Pinpoint the cell where the given text exists, returning its [X, Y] midpoint coordinate. 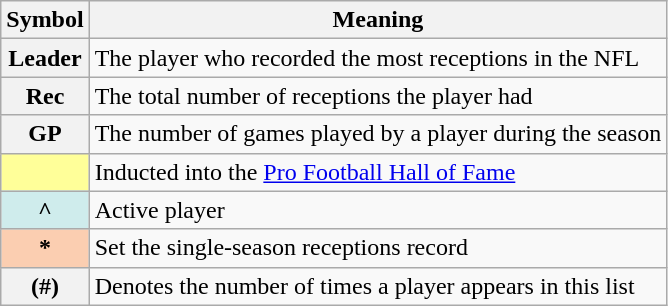
The total number of receptions the player had [378, 96]
^ [45, 210]
The player who recorded the most receptions in the NFL [378, 58]
(#) [45, 286]
Active player [378, 210]
Meaning [378, 20]
The number of games played by a player during the season [378, 134]
GP [45, 134]
Rec [45, 96]
Denotes the number of times a player appears in this list [378, 286]
Symbol [45, 20]
* [45, 248]
Leader [45, 58]
Inducted into the Pro Football Hall of Fame [378, 172]
Set the single-season receptions record [378, 248]
